Search for the cell housing the specified text and yield its (x, y) center coordinate. 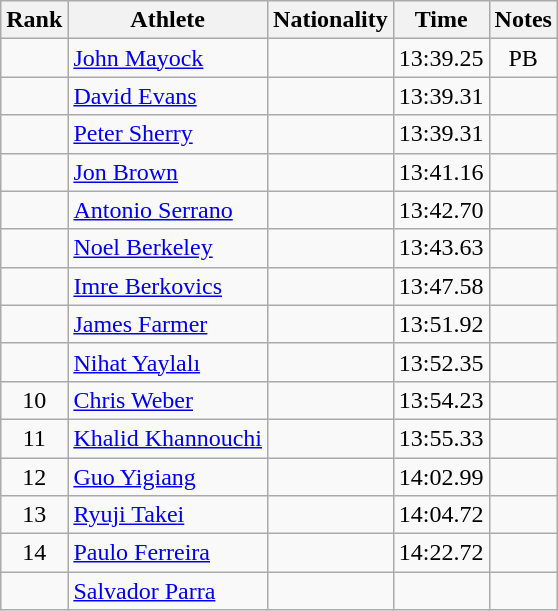
Peter Sherry (168, 134)
Nihat Yaylalı (168, 362)
13:55.33 (441, 438)
13:47.58 (441, 286)
13 (34, 515)
James Farmer (168, 324)
13:39.25 (441, 58)
Jon Brown (168, 172)
Ryuji Takei (168, 515)
13:51.92 (441, 324)
Athlete (168, 20)
Noel Berkeley (168, 248)
Notes (523, 20)
Khalid Khannouchi (168, 438)
13:54.23 (441, 400)
11 (34, 438)
Time (441, 20)
13:52.35 (441, 362)
Antonio Serrano (168, 210)
John Mayock (168, 58)
14:22.72 (441, 553)
12 (34, 477)
14 (34, 553)
10 (34, 400)
Salvador Parra (168, 591)
13:42.70 (441, 210)
PB (523, 58)
13:43.63 (441, 248)
Rank (34, 20)
Nationality (331, 20)
14:04.72 (441, 515)
14:02.99 (441, 477)
Chris Weber (168, 400)
Imre Berkovics (168, 286)
13:41.16 (441, 172)
Guo Yigiang (168, 477)
Paulo Ferreira (168, 553)
David Evans (168, 96)
